Find where the given text appears and provide that cell's center as (X, Y) coordinate. 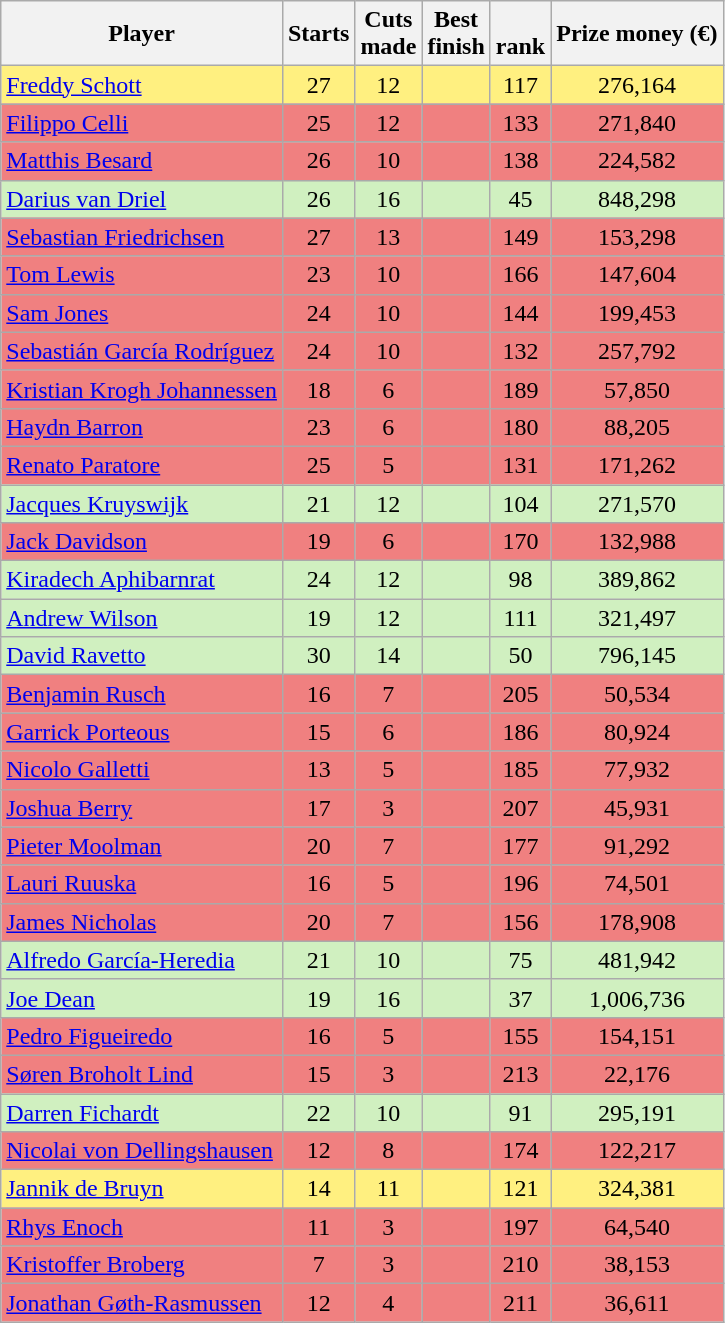
37 (520, 998)
Garrick Porteous (142, 732)
rank (520, 34)
189 (520, 389)
111 (520, 618)
Alfredo García-Heredia (142, 960)
64,540 (637, 1227)
276,164 (637, 85)
196 (520, 884)
197 (520, 1227)
186 (520, 732)
Prize money (€) (637, 34)
30 (318, 656)
91 (520, 1113)
213 (520, 1074)
166 (520, 275)
131 (520, 465)
210 (520, 1265)
Player (142, 34)
170 (520, 542)
80,924 (637, 732)
88,205 (637, 427)
199,453 (637, 313)
4 (388, 1303)
154,151 (637, 1036)
132,988 (637, 542)
8 (388, 1151)
74,501 (637, 884)
Haydn Barron (142, 427)
133 (520, 123)
36,611 (637, 1303)
121 (520, 1189)
796,145 (637, 656)
224,582 (637, 161)
James Nicholas (142, 922)
Joe Dean (142, 998)
149 (520, 237)
Tom Lewis (142, 275)
174 (520, 1151)
17 (318, 808)
Nicolai von Dellingshausen (142, 1151)
Benjamin Rusch (142, 694)
178,908 (637, 922)
Jannik de Bruyn (142, 1189)
Renato Paratore (142, 465)
848,298 (637, 199)
91,292 (637, 846)
389,862 (637, 580)
481,942 (637, 960)
Jack Davidson (142, 542)
Sebastian Friedrichsen (142, 237)
171,262 (637, 465)
Kristoffer Broberg (142, 1265)
147,604 (637, 275)
38,153 (637, 1265)
211 (520, 1303)
122,217 (637, 1151)
Jonathan Gøth-Rasmussen (142, 1303)
177 (520, 846)
138 (520, 161)
50,534 (637, 694)
Lauri Ruuska (142, 884)
45 (520, 199)
Cutsmade (388, 34)
185 (520, 770)
153,298 (637, 237)
Starts (318, 34)
Darren Fichardt (142, 1113)
18 (318, 389)
144 (520, 313)
57,850 (637, 389)
Pedro Figueiredo (142, 1036)
1,006,736 (637, 998)
Kristian Krogh Johannessen (142, 389)
Sebastián García Rodríguez (142, 351)
324,381 (637, 1189)
75 (520, 960)
Bestfinish (456, 34)
Jacques Kruyswijk (142, 503)
David Ravetto (142, 656)
Darius van Driel (142, 199)
Filippo Celli (142, 123)
Matthis Besard (142, 161)
Andrew Wilson (142, 618)
Sam Jones (142, 313)
207 (520, 808)
271,840 (637, 123)
Freddy Schott (142, 85)
Søren Broholt Lind (142, 1074)
104 (520, 503)
180 (520, 427)
Nicolo Galletti (142, 770)
77,932 (637, 770)
50 (520, 656)
271,570 (637, 503)
45,931 (637, 808)
22,176 (637, 1074)
Joshua Berry (142, 808)
Kiradech Aphibarnrat (142, 580)
321,497 (637, 618)
155 (520, 1036)
257,792 (637, 351)
205 (520, 694)
Pieter Moolman (142, 846)
117 (520, 85)
132 (520, 351)
156 (520, 922)
22 (318, 1113)
98 (520, 580)
295,191 (637, 1113)
Rhys Enoch (142, 1227)
